From the cell containing the given text, extract its center point as (x, y) coordinate. 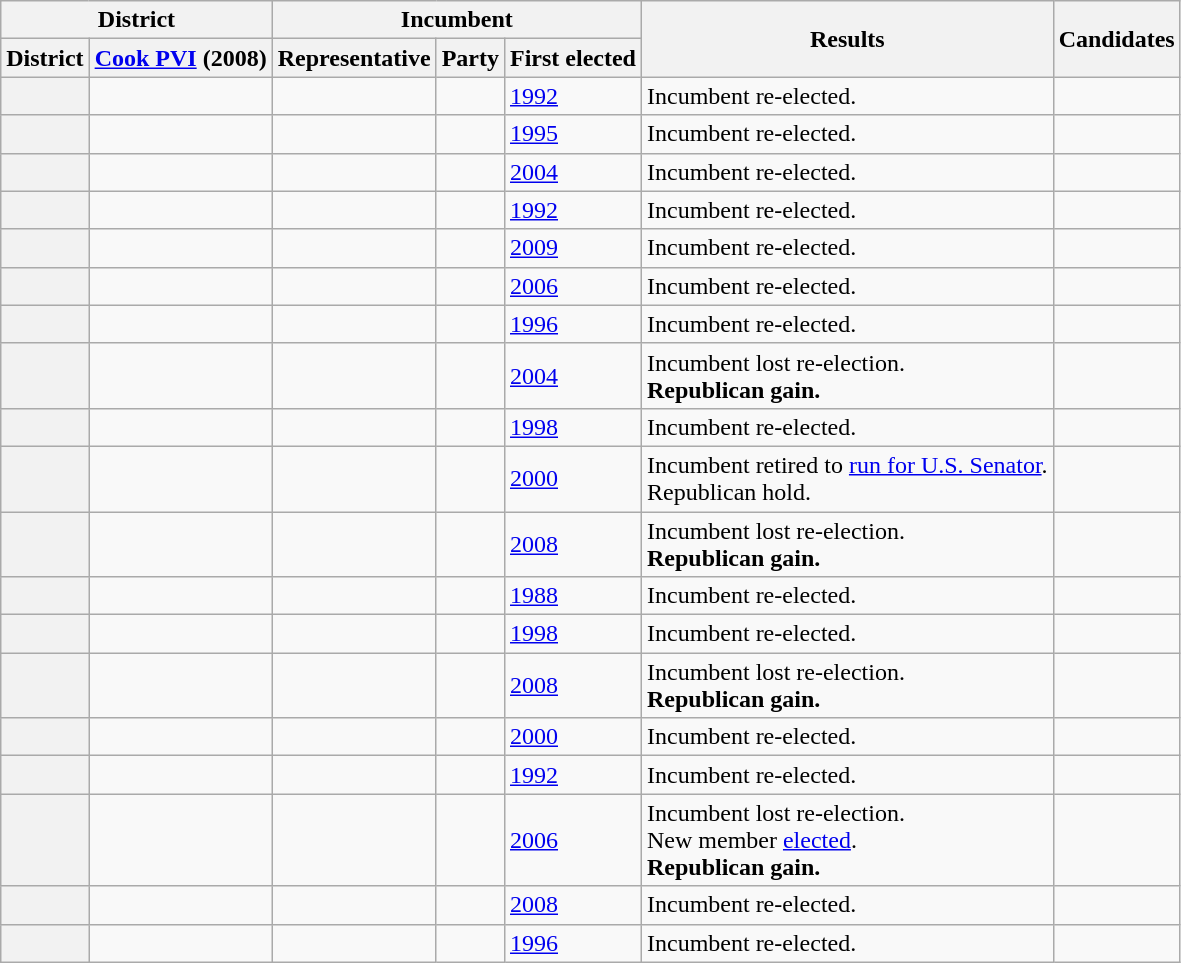
2009 (572, 248)
Incumbent (456, 20)
Cook PVI (2008) (180, 58)
1988 (572, 596)
Representative (354, 58)
Incumbent lost re-election.New member elected.Republican gain. (847, 840)
Incumbent retired to run for U.S. Senator.Republican hold. (847, 478)
Party (470, 58)
First elected (572, 58)
Candidates (1116, 39)
Results (847, 39)
1995 (572, 134)
